From the cell containing the given text, extract its center point as [X, Y] coordinate. 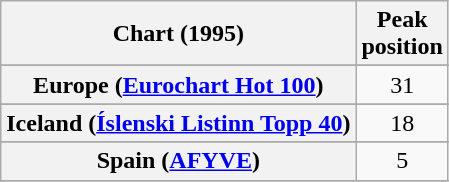
Chart (1995) [178, 34]
Spain (AFYVE) [178, 161]
5 [402, 161]
Peakposition [402, 34]
Iceland (Íslenski Listinn Topp 40) [178, 123]
Europe (Eurochart Hot 100) [178, 85]
31 [402, 85]
18 [402, 123]
